Identify which cell holds the provided text, then report its [x, y] central coordinate. 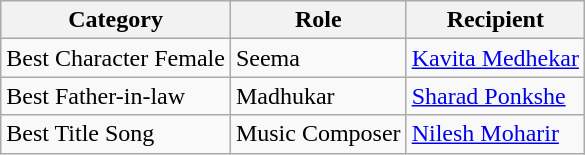
Best Title Song [116, 134]
Recipient [495, 20]
Best Character Female [116, 58]
Kavita Medhekar [495, 58]
Sharad Ponkshe [495, 96]
Seema [318, 58]
Category [116, 20]
Music Composer [318, 134]
Best Father-in-law [116, 96]
Role [318, 20]
Madhukar [318, 96]
Nilesh Moharir [495, 134]
